Locate the cell with the specified text and output its (X, Y) center coordinate. 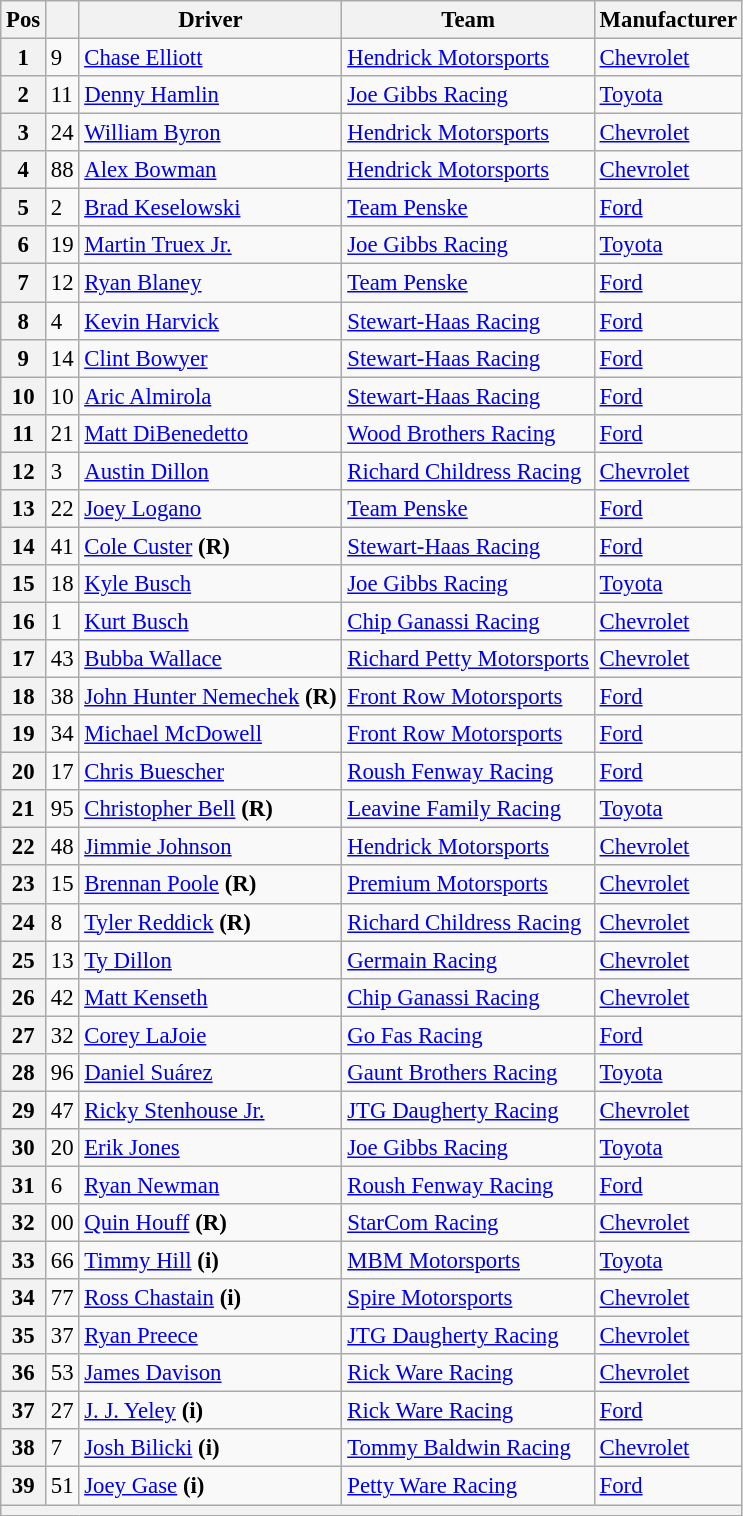
Manufacturer (668, 20)
43 (62, 659)
StarCom Racing (468, 1223)
41 (62, 546)
Clint Bowyer (210, 358)
Christopher Bell (R) (210, 809)
Team (468, 20)
Josh Bilicki (i) (210, 1449)
47 (62, 1110)
Denny Hamlin (210, 95)
Ty Dillon (210, 960)
Cole Custer (R) (210, 546)
Leavine Family Racing (468, 809)
Germain Racing (468, 960)
95 (62, 809)
51 (62, 1486)
00 (62, 1223)
Tyler Reddick (R) (210, 922)
Wood Brothers Racing (468, 433)
31 (24, 1185)
23 (24, 885)
66 (62, 1261)
Kevin Harvick (210, 321)
Premium Motorsports (468, 885)
Ricky Stenhouse Jr. (210, 1110)
35 (24, 1336)
30 (24, 1148)
48 (62, 847)
33 (24, 1261)
Kurt Busch (210, 621)
77 (62, 1298)
James Davison (210, 1373)
Tommy Baldwin Racing (468, 1449)
Martin Truex Jr. (210, 245)
Ryan Blaney (210, 283)
Kyle Busch (210, 584)
53 (62, 1373)
Timmy Hill (i) (210, 1261)
Ryan Newman (210, 1185)
28 (24, 1073)
29 (24, 1110)
26 (24, 997)
Gaunt Brothers Racing (468, 1073)
25 (24, 960)
John Hunter Nemechek (R) (210, 697)
Richard Petty Motorsports (468, 659)
16 (24, 621)
Quin Houff (R) (210, 1223)
96 (62, 1073)
MBM Motorsports (468, 1261)
Joey Logano (210, 509)
Pos (24, 20)
William Byron (210, 133)
5 (24, 208)
Go Fas Racing (468, 1035)
Matt DiBenedetto (210, 433)
Bubba Wallace (210, 659)
Jimmie Johnson (210, 847)
39 (24, 1486)
Austin Dillon (210, 471)
Aric Almirola (210, 396)
36 (24, 1373)
42 (62, 997)
Joey Gase (i) (210, 1486)
Brad Keselowski (210, 208)
Matt Kenseth (210, 997)
Ryan Preece (210, 1336)
Spire Motorsports (468, 1298)
Alex Bowman (210, 170)
Daniel Suárez (210, 1073)
Erik Jones (210, 1148)
J. J. Yeley (i) (210, 1411)
Petty Ware Racing (468, 1486)
Brennan Poole (R) (210, 885)
Driver (210, 20)
Chris Buescher (210, 772)
88 (62, 170)
Michael McDowell (210, 734)
Chase Elliott (210, 58)
Corey LaJoie (210, 1035)
Ross Chastain (i) (210, 1298)
